Return the [x, y] coordinate for the center point of the cell that contains the specified text.  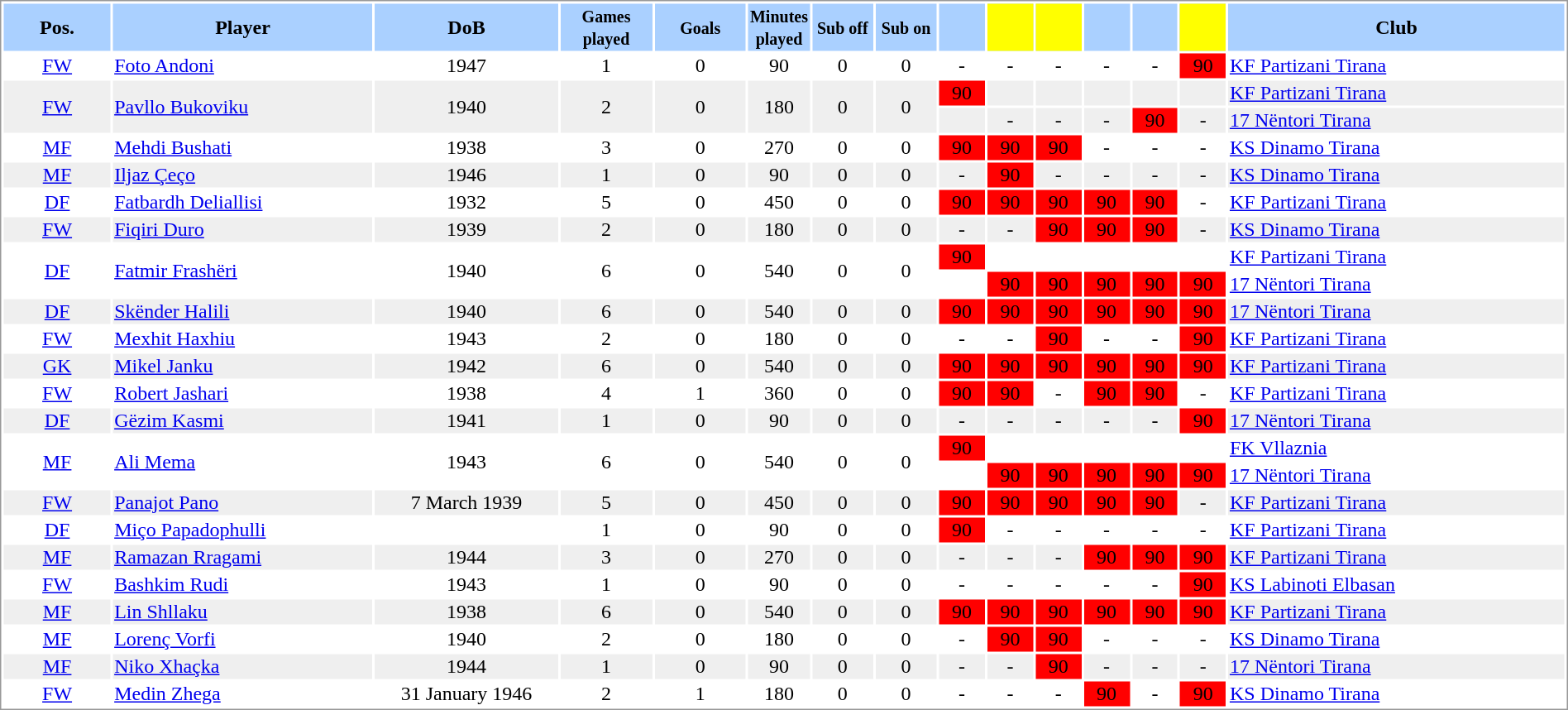
Fiqiri Duro [243, 229]
Skënder Halili [243, 312]
Pos. [56, 26]
Gëzim Kasmi [243, 421]
FK Vllaznia [1396, 448]
Minutesplayed [779, 26]
1946 [466, 175]
Mexhit Haxhiu [243, 338]
1941 [466, 421]
Fatmir Frashëri [243, 271]
Ramazan Rragami [243, 557]
1942 [466, 367]
31 January 1946 [466, 694]
1947 [466, 65]
Medin Zhega [243, 694]
Foto Andoni [243, 65]
4 [607, 393]
Sub off [843, 26]
1932 [466, 203]
Gamesplayed [607, 26]
Sub on [906, 26]
Pavllo Bukoviku [243, 108]
Niko Xhaçka [243, 666]
Lin Shllaku [243, 612]
Panajot Pano [243, 502]
7 March 1939 [466, 502]
Lorenç Vorfi [243, 640]
DoB [466, 26]
Goals [700, 26]
Mehdi Bushati [243, 148]
Robert Jashari [243, 393]
Player [243, 26]
Iljaz Çeço [243, 175]
Fatbardh Deliallisi [243, 203]
1939 [466, 229]
GK [56, 367]
Club [1396, 26]
Ali Mema [243, 462]
360 [779, 393]
Miço Papadophulli [243, 530]
KS Labinoti Elbasan [1396, 585]
Mikel Janku [243, 367]
Bashkim Rudi [243, 585]
